Capture the cell that displays the provided text and extract its [X, Y] central coordinate. 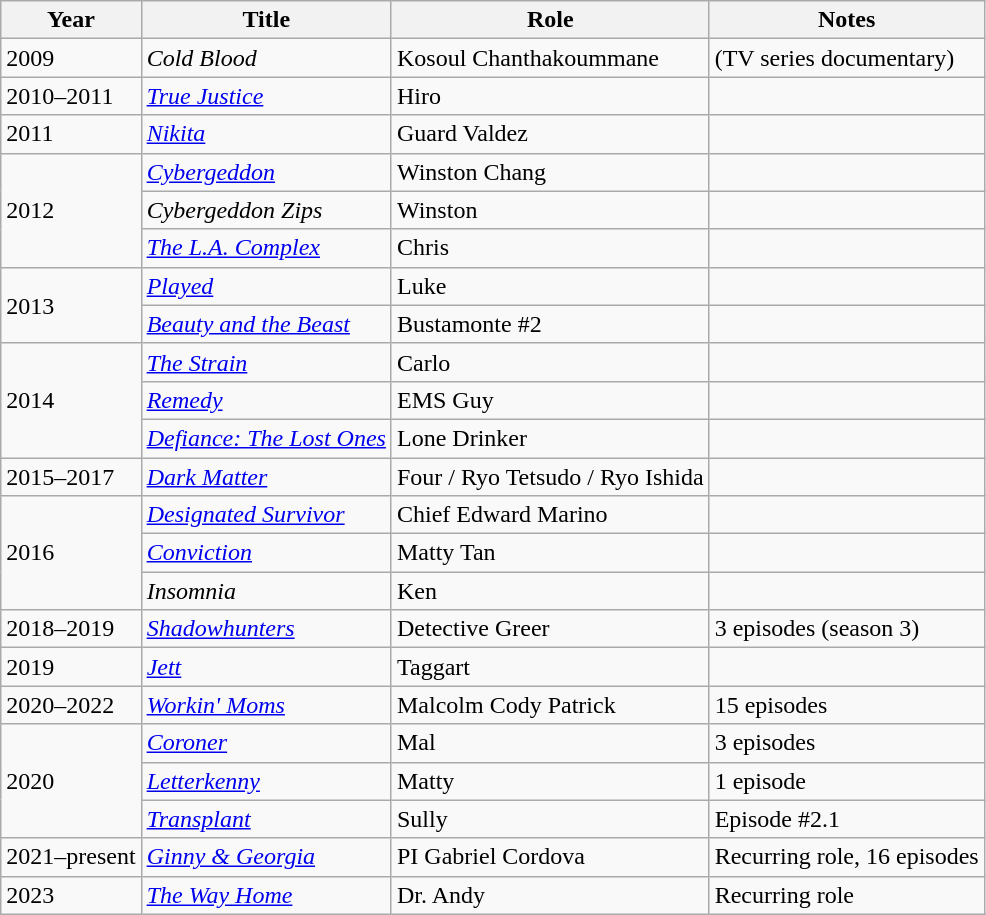
2009 [71, 58]
3 episodes (season 3) [846, 629]
Chief Edward Marino [550, 515]
Recurring role [846, 895]
Workin' Moms [266, 705]
1 episode [846, 781]
Cybergeddon [266, 172]
Dark Matter [266, 477]
2014 [71, 400]
Chris [550, 248]
Four / Ryo Tetsudo / Ryo Ishida [550, 477]
Letterkenny [266, 781]
2023 [71, 895]
2011 [71, 134]
Sully [550, 819]
15 episodes [846, 705]
EMS Guy [550, 400]
Malcolm Cody Patrick [550, 705]
Remedy [266, 400]
Title [266, 20]
Transplant [266, 819]
(TV series documentary) [846, 58]
Winston [550, 210]
Matty [550, 781]
Dr. Andy [550, 895]
Kosoul Chanthakoummane [550, 58]
Winston Chang [550, 172]
Beauty and the Beast [266, 324]
2015–2017 [71, 477]
Cybergeddon Zips [266, 210]
Nikita [266, 134]
2020 [71, 781]
Lone Drinker [550, 438]
2012 [71, 210]
2021–present [71, 857]
2010–2011 [71, 96]
The L.A. Complex [266, 248]
Designated Survivor [266, 515]
Guard Valdez [550, 134]
Episode #2.1 [846, 819]
Jett [266, 667]
The Way Home [266, 895]
Insomnia [266, 591]
Ken [550, 591]
2016 [71, 553]
Luke [550, 286]
Mal [550, 743]
PI Gabriel Cordova [550, 857]
Notes [846, 20]
Played [266, 286]
Matty Tan [550, 553]
Carlo [550, 362]
Recurring role, 16 episodes [846, 857]
Conviction [266, 553]
Defiance: The Lost Ones [266, 438]
Role [550, 20]
True Justice [266, 96]
Bustamonte #2 [550, 324]
The Strain [266, 362]
Year [71, 20]
Hiro [550, 96]
2013 [71, 305]
Coroner [266, 743]
2018–2019 [71, 629]
Cold Blood [266, 58]
2020–2022 [71, 705]
Detective Greer [550, 629]
2019 [71, 667]
Shadowhunters [266, 629]
3 episodes [846, 743]
Ginny & Georgia [266, 857]
Taggart [550, 667]
